Provide the [x, y] coordinate of the cell's center where the given text is located.  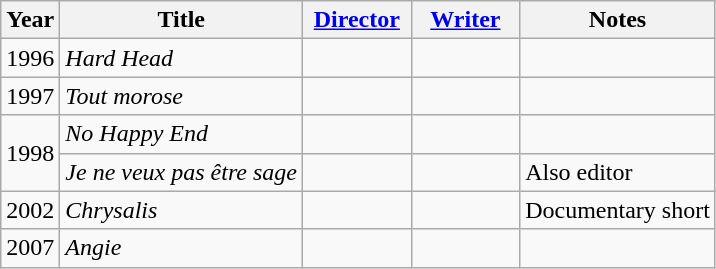
Notes [618, 20]
Tout morose [182, 96]
1996 [30, 58]
2007 [30, 248]
Title [182, 20]
Documentary short [618, 210]
Director [358, 20]
Chrysalis [182, 210]
2002 [30, 210]
Je ne veux pas être sage [182, 172]
No Happy End [182, 134]
Angie [182, 248]
1997 [30, 96]
Hard Head [182, 58]
Year [30, 20]
1998 [30, 153]
Writer [466, 20]
Also editor [618, 172]
